Provide the (x, y) coordinate of the cell's center where the given text is located.  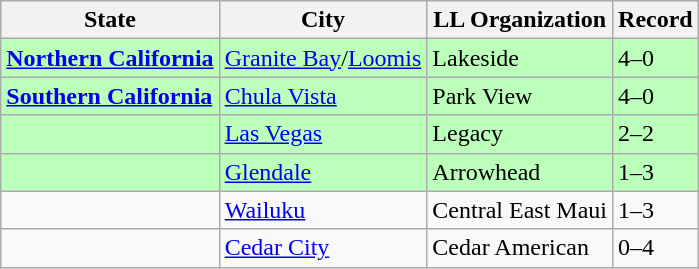
State (110, 20)
Granite Bay/Loomis (323, 58)
Legacy (520, 134)
Cedar American (520, 248)
0–4 (656, 248)
Las Vegas (323, 134)
City (323, 20)
Glendale (323, 172)
Central East Maui (520, 210)
Record (656, 20)
Arrowhead (520, 172)
Chula Vista (323, 96)
Wailuku (323, 210)
Northern California (110, 58)
Lakeside (520, 58)
2–2 (656, 134)
Cedar City (323, 248)
Park View (520, 96)
Southern California (110, 96)
LL Organization (520, 20)
